Pinpoint the cell where the given text exists, returning its [X, Y] midpoint coordinate. 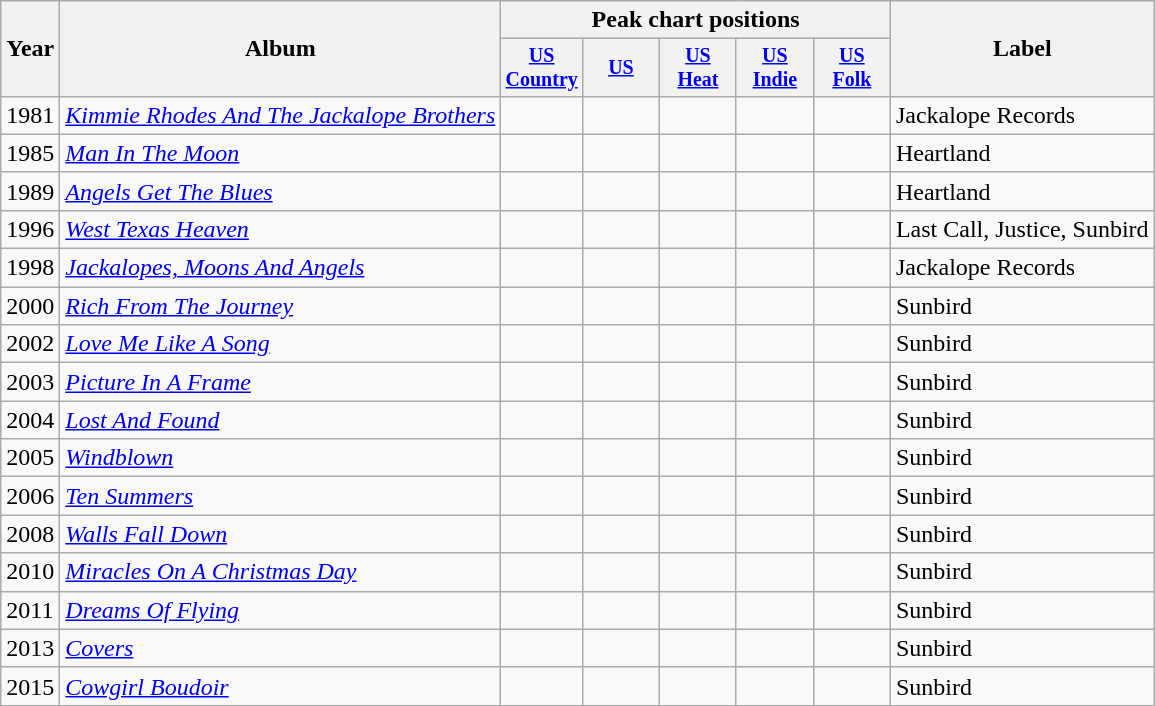
Kimmie Rhodes And The Jackalope Brothers [280, 115]
Last Call, Justice, Sunbird [1022, 229]
1996 [30, 229]
US Indie [774, 68]
US [620, 68]
Windblown [280, 458]
Picture In A Frame [280, 382]
Love Me Like A Song [280, 344]
2011 [30, 610]
Label [1022, 49]
2015 [30, 686]
2003 [30, 382]
Ten Summers [280, 496]
2006 [30, 496]
Jackalopes, Moons And Angels [280, 268]
1998 [30, 268]
Man In The Moon [280, 153]
Cowgirl Boudoir [280, 686]
US Country [542, 68]
US Heat [698, 68]
2005 [30, 458]
Covers [280, 648]
Angels Get The Blues [280, 191]
1981 [30, 115]
Peak chart positions [696, 20]
2013 [30, 648]
Walls Fall Down [280, 534]
2000 [30, 306]
2010 [30, 572]
1989 [30, 191]
2004 [30, 420]
US Folk [852, 68]
Lost And Found [280, 420]
1985 [30, 153]
2008 [30, 534]
West Texas Heaven [280, 229]
Miracles On A Christmas Day [280, 572]
Year [30, 49]
Dreams Of Flying [280, 610]
Album [280, 49]
Rich From The Journey [280, 306]
2002 [30, 344]
